Pinpoint the cell where the given text exists, returning its (x, y) midpoint coordinate. 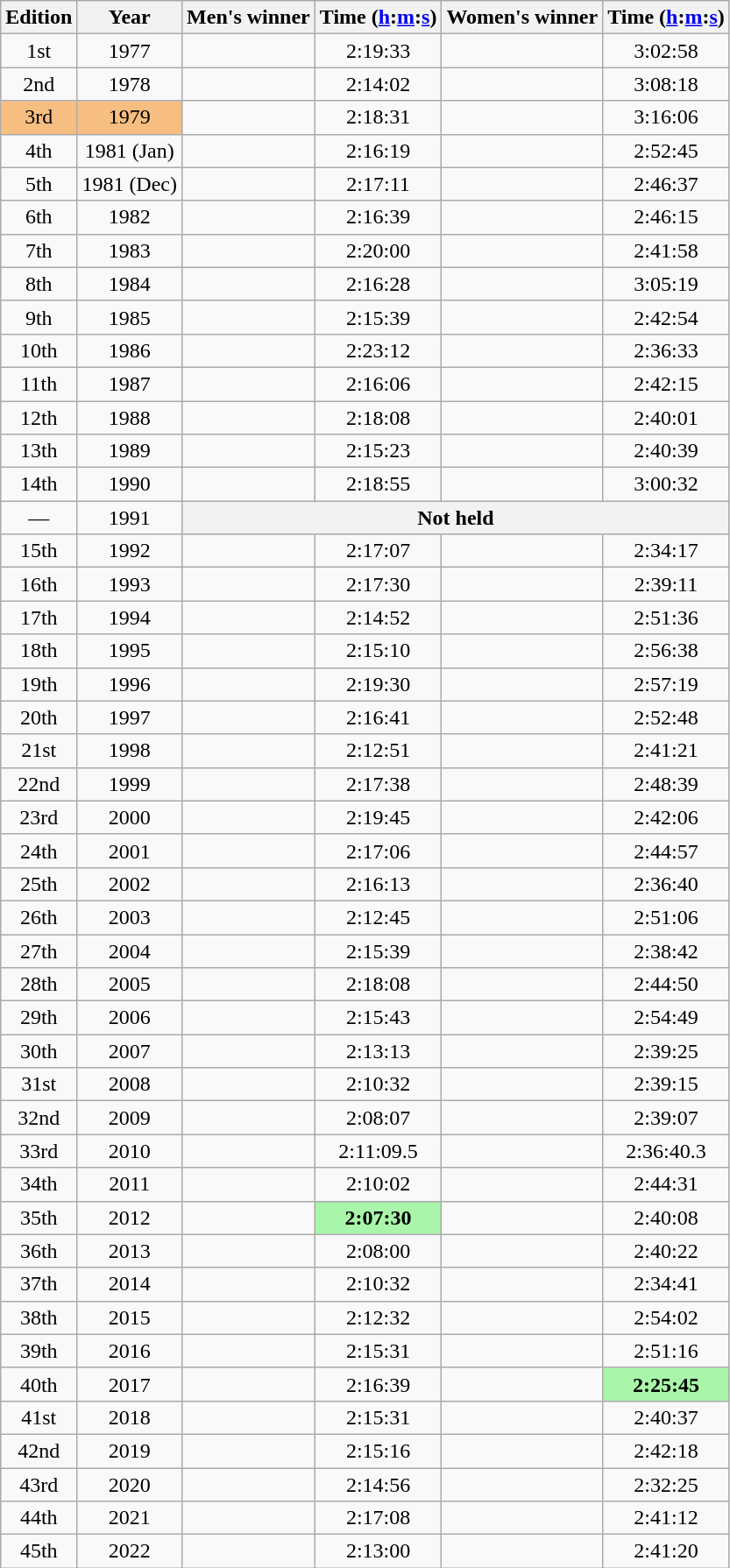
2:17:08 (379, 1518)
2:16:41 (379, 717)
1977 (130, 51)
25th (39, 884)
38th (39, 1317)
Men's winner (249, 18)
2:44:50 (666, 985)
3:00:32 (666, 484)
2:19:30 (379, 684)
2:13:13 (379, 1051)
2:40:39 (666, 451)
3:05:19 (666, 284)
2014 (130, 1284)
2019 (130, 1451)
2:52:48 (666, 717)
2:34:41 (666, 1284)
7th (39, 251)
2:15:10 (379, 651)
2:07:30 (379, 1218)
2:18:31 (379, 117)
2:39:25 (666, 1051)
1983 (130, 251)
2012 (130, 1218)
10th (39, 350)
2010 (130, 1151)
2000 (130, 817)
29th (39, 1018)
1979 (130, 117)
2:17:07 (379, 551)
1995 (130, 651)
— (39, 518)
2:46:15 (666, 217)
2:36:40.3 (666, 1151)
2:36:33 (666, 350)
2:12:51 (379, 751)
2:17:11 (379, 184)
37th (39, 1284)
1989 (130, 451)
35th (39, 1218)
Year (130, 18)
1997 (130, 717)
2:11:09.5 (379, 1151)
1998 (130, 751)
1984 (130, 284)
3rd (39, 117)
12th (39, 418)
8th (39, 284)
42nd (39, 1451)
2:14:52 (379, 618)
18th (39, 651)
2:17:30 (379, 584)
2:39:15 (666, 1084)
2:51:16 (666, 1351)
2:10:02 (379, 1184)
2:36:40 (666, 884)
2017 (130, 1384)
19th (39, 684)
2:46:37 (666, 184)
13th (39, 451)
20th (39, 717)
2:08:00 (379, 1251)
2:23:12 (379, 350)
2:13:00 (379, 1551)
1982 (130, 217)
30th (39, 1051)
2020 (130, 1485)
2:15:43 (379, 1018)
5th (39, 184)
1996 (130, 684)
2:15:16 (379, 1451)
1981 (Dec) (130, 184)
43rd (39, 1485)
21st (39, 751)
2:42:06 (666, 817)
2:38:42 (666, 950)
2:41:20 (666, 1551)
2:44:57 (666, 851)
1994 (130, 618)
34th (39, 1184)
2:12:45 (379, 917)
2016 (130, 1351)
2:14:02 (379, 84)
2:16:19 (379, 151)
2:12:32 (379, 1317)
14th (39, 484)
2:42:15 (666, 384)
2:44:31 (666, 1184)
Not held (456, 518)
16th (39, 584)
6th (39, 217)
1999 (130, 784)
2:57:19 (666, 684)
1985 (130, 317)
2:39:07 (666, 1118)
41st (39, 1417)
3:08:18 (666, 84)
2:54:02 (666, 1317)
2002 (130, 884)
1991 (130, 518)
2:51:06 (666, 917)
2:40:08 (666, 1218)
15th (39, 551)
2nd (39, 84)
1993 (130, 584)
2:42:18 (666, 1451)
2004 (130, 950)
32nd (39, 1118)
26th (39, 917)
2006 (130, 1018)
Women's winner (522, 18)
27th (39, 950)
1992 (130, 551)
2:40:37 (666, 1417)
2003 (130, 917)
2:34:17 (666, 551)
2:42:54 (666, 317)
2:16:06 (379, 384)
2021 (130, 1518)
17th (39, 618)
2:54:49 (666, 1018)
2007 (130, 1051)
45th (39, 1551)
2018 (130, 1417)
2:32:25 (666, 1485)
2:25:45 (666, 1384)
22nd (39, 784)
2:17:06 (379, 851)
Edition (39, 18)
3:02:58 (666, 51)
2001 (130, 851)
2:17:38 (379, 784)
1981 (Jan) (130, 151)
40th (39, 1384)
39th (39, 1351)
2022 (130, 1551)
2015 (130, 1317)
36th (39, 1251)
28th (39, 985)
1990 (130, 484)
9th (39, 317)
2:18:55 (379, 484)
2:40:01 (666, 418)
3:16:06 (666, 117)
2:52:45 (666, 151)
2009 (130, 1118)
2:20:00 (379, 251)
24th (39, 851)
2:16:28 (379, 284)
33rd (39, 1151)
31st (39, 1084)
2013 (130, 1251)
2:39:11 (666, 584)
2:16:13 (379, 884)
2:41:21 (666, 751)
2:40:22 (666, 1251)
2:08:07 (379, 1118)
2:14:56 (379, 1485)
2:15:23 (379, 451)
44th (39, 1518)
1st (39, 51)
2:56:38 (666, 651)
2:41:12 (666, 1518)
1987 (130, 384)
2:48:39 (666, 784)
2:19:45 (379, 817)
2008 (130, 1084)
1978 (130, 84)
1986 (130, 350)
11th (39, 384)
1988 (130, 418)
4th (39, 151)
2011 (130, 1184)
2:51:36 (666, 618)
2:41:58 (666, 251)
2:19:33 (379, 51)
23rd (39, 817)
2005 (130, 985)
